Capture the cell that displays the provided text and extract its (x, y) central coordinate. 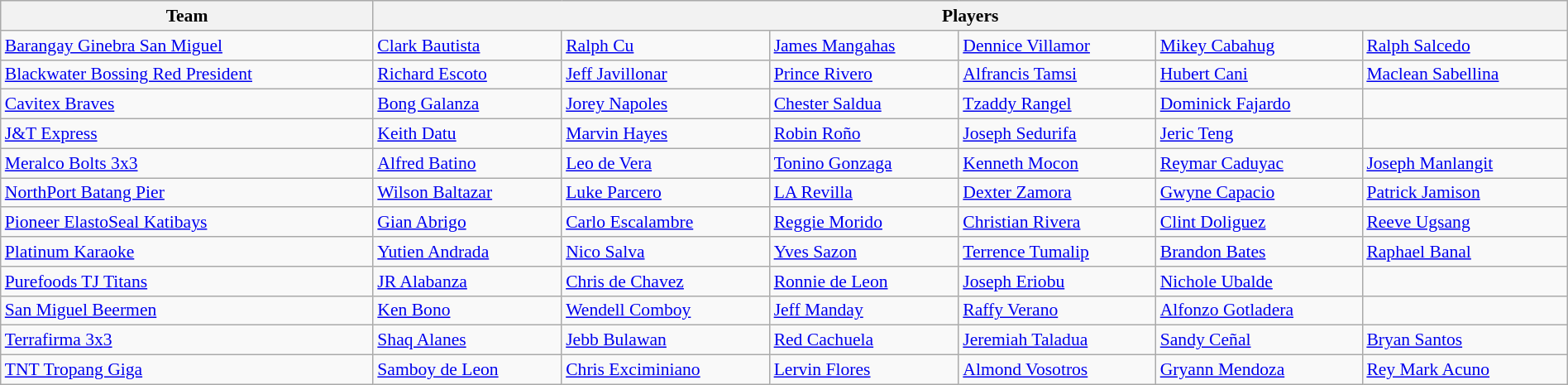
Joseph Manlangit (1465, 163)
Carlo Escalambre (665, 223)
Samboy de Leon (467, 370)
Tzaddy Rangel (1057, 104)
TNT Tropang Giga (187, 370)
NorthPort Batang Pier (187, 193)
Alfrancis Tamsi (1057, 75)
Robin Roño (865, 134)
Nichole Ubalde (1260, 282)
Yutien Andrada (467, 252)
Prince Rivero (865, 75)
Gian Abrigo (467, 223)
Bong Galanza (467, 104)
Ralph Cu (665, 46)
Mikey Cabahug (1260, 46)
Raffy Verano (1057, 310)
Platinum Karaoke (187, 252)
Rey Mark Acuno (1465, 370)
Marvin Hayes (665, 134)
Dennice Villamor (1057, 46)
James Mangahas (865, 46)
Tonino Gonzaga (865, 163)
Chester Saldua (865, 104)
Meralco Bolts 3x3 (187, 163)
Maclean Sabellina (1465, 75)
Lervin Flores (865, 370)
Chris Exciminiano (665, 370)
LA Revilla (865, 193)
Joseph Eriobu (1057, 282)
Leo de Vera (665, 163)
Shaq Alanes (467, 340)
Jeremiah Taladua (1057, 340)
JR Alabanza (467, 282)
Yves Sazon (865, 252)
Brandon Bates (1260, 252)
Dominick Fajardo (1260, 104)
Bryan Santos (1465, 340)
Jorey Napoles (665, 104)
Ronnie de Leon (865, 282)
Alfred Batino (467, 163)
Almond Vosotros (1057, 370)
Dexter Zamora (1057, 193)
Reggie Morido (865, 223)
San Miguel Beermen (187, 310)
Alfonzo Gotladera (1260, 310)
J&T Express (187, 134)
Christian Rivera (1057, 223)
Clint Doliguez (1260, 223)
Players (970, 16)
Purefoods TJ Titans (187, 282)
Nico Salva (665, 252)
Reeve Ugsang (1465, 223)
Jeric Teng (1260, 134)
Wendell Comboy (665, 310)
Pioneer ElastoSeal Katibays (187, 223)
Patrick Jamison (1465, 193)
Cavitex Braves (187, 104)
Wilson Baltazar (467, 193)
Terrafirma 3x3 (187, 340)
Keith Datu (467, 134)
Team (187, 16)
Sandy Ceñal (1260, 340)
Ralph Salcedo (1465, 46)
Terrence Tumalip (1057, 252)
Kenneth Mocon (1057, 163)
Gryann Mendoza (1260, 370)
Reymar Caduyac (1260, 163)
Ken Bono (467, 310)
Clark Bautista (467, 46)
Jeff Manday (865, 310)
Chris de Chavez (665, 282)
Barangay Ginebra San Miguel (187, 46)
Gwyne Capacio (1260, 193)
Hubert Cani (1260, 75)
Jeff Javillonar (665, 75)
Raphael Banal (1465, 252)
Richard Escoto (467, 75)
Joseph Sedurifa (1057, 134)
Blackwater Bossing Red President (187, 75)
Luke Parcero (665, 193)
Jebb Bulawan (665, 340)
Red Cachuela (865, 340)
